Identify which cell holds the provided text, then report its [X, Y] central coordinate. 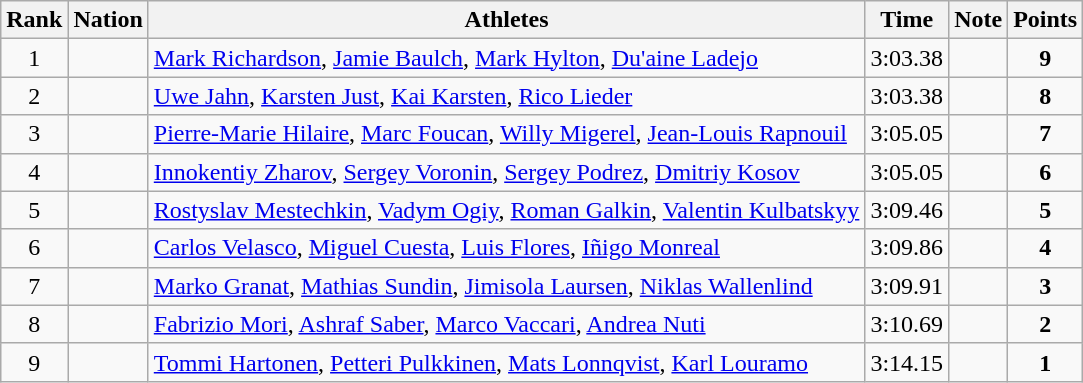
3:09.91 [907, 286]
3:14.15 [907, 362]
Time [907, 20]
3:10.69 [907, 324]
Pierre-Marie Hilaire, Marc Foucan, Willy Migerel, Jean-Louis Rapnouil [506, 134]
Fabrizio Mori, Ashraf Saber, Marco Vaccari, Andrea Nuti [506, 324]
Uwe Jahn, Karsten Just, Kai Karsten, Rico Lieder [506, 96]
3:09.46 [907, 210]
Tommi Hartonen, Petteri Pulkkinen, Mats Lonnqvist, Karl Louramo [506, 362]
Carlos Velasco, Miguel Cuesta, Luis Flores, Iñigo Monreal [506, 248]
Innokentiy Zharov, Sergey Voronin, Sergey Podrez, Dmitriy Kosov [506, 172]
Rostyslav Mestechkin, Vadym Ogiy, Roman Galkin, Valentin Kulbatskyy [506, 210]
Athletes [506, 20]
Rank [34, 20]
Points [1046, 20]
Nation [108, 20]
3:09.86 [907, 248]
Marko Granat, Mathias Sundin, Jimisola Laursen, Niklas Wallenlind [506, 286]
Mark Richardson, Jamie Baulch, Mark Hylton, Du'aine Ladejo [506, 58]
Note [978, 20]
